For the text-containing cell, return its midpoint in [X, Y] coordinate format. 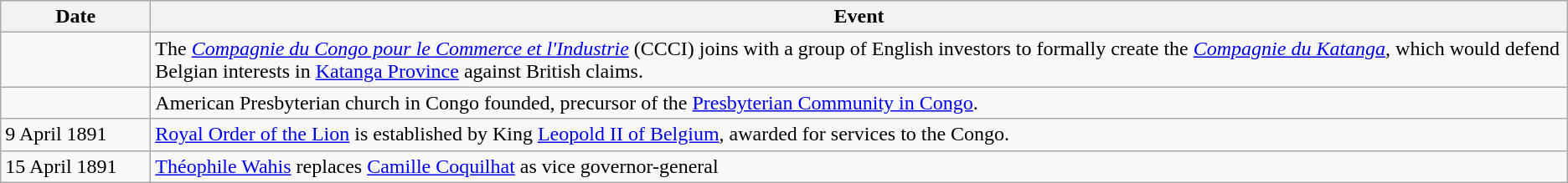
Event [859, 17]
American Presbyterian church in Congo founded, precursor of the Presbyterian Community in Congo. [859, 103]
Date [75, 17]
15 April 1891 [75, 166]
Théophile Wahis replaces Camille Coquilhat as vice governor-general [859, 166]
Royal Order of the Lion is established by King Leopold II of Belgium, awarded for services to the Congo. [859, 135]
9 April 1891 [75, 135]
